Return the [x, y] coordinate for the center point of the cell that contains the specified text.  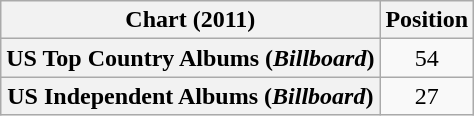
27 [427, 96]
US Top Country Albums (Billboard) [190, 58]
US Independent Albums (Billboard) [190, 96]
54 [427, 58]
Chart (2011) [190, 20]
Position [427, 20]
